Capture the cell that displays the provided text and extract its [x, y] central coordinate. 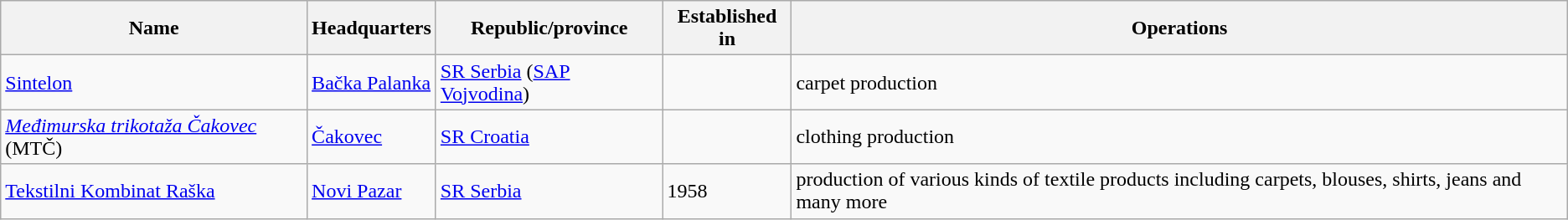
Bačka Palanka [372, 82]
Operations [1179, 28]
Sintelon [154, 82]
clothing production [1179, 137]
Tekstilni Kombinat Raška [154, 191]
SR Croatia [549, 137]
Established in [727, 28]
Međimurska trikotaža Čakovec (MTČ) [154, 137]
carpet production [1179, 82]
SR Serbia [549, 191]
Čakovec [372, 137]
SR Serbia (SAP Vojvodina) [549, 82]
Headquarters [372, 28]
Name [154, 28]
production of various kinds of textile products including carpets, blouses, shirts, jeans and many more [1179, 191]
1958 [727, 191]
Novi Pazar [372, 191]
Republic/province [549, 28]
